Output the (X, Y) coordinate of the center of the cell containing the given text.  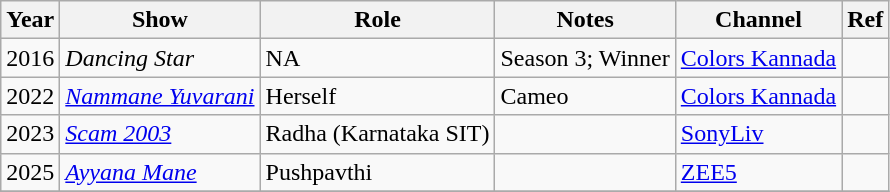
Cameo (585, 96)
Year (30, 20)
Scam 2003 (160, 134)
ZEE5 (758, 172)
SonyLiv (758, 134)
Dancing Star (160, 58)
Show (160, 20)
2022 (30, 96)
Herself (378, 96)
2016 (30, 58)
Channel (758, 20)
NA (378, 58)
Pushpavthi (378, 172)
Role (378, 20)
Ayyana Mane (160, 172)
Ref (866, 20)
2023 (30, 134)
2025 (30, 172)
Notes (585, 20)
Radha (Karnataka SIT) (378, 134)
Season 3; Winner (585, 58)
Nammane Yuvarani (160, 96)
